Locate the cell with the specified text and output its [x, y] center coordinate. 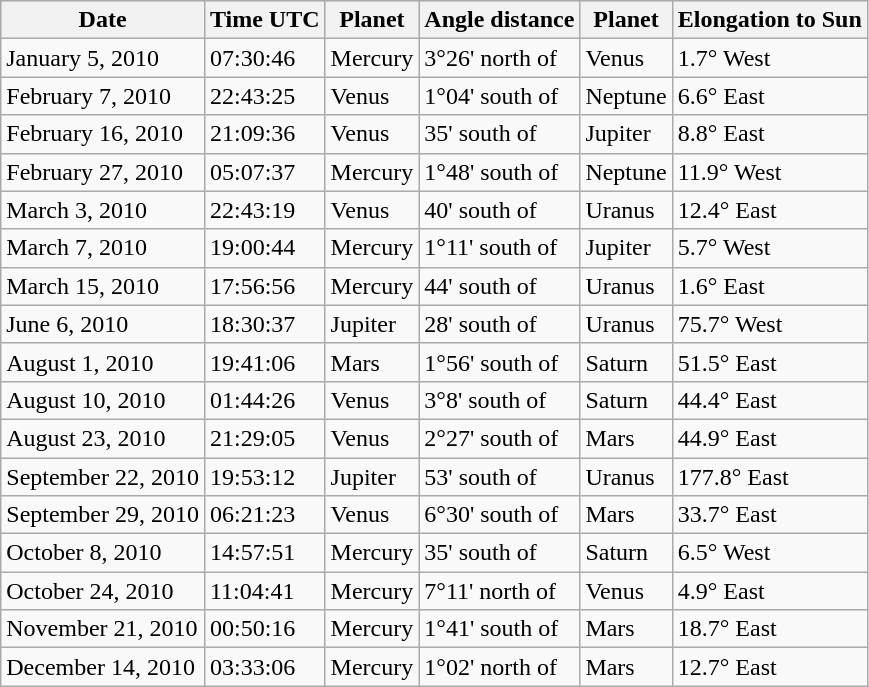
22:43:25 [264, 96]
Date [103, 20]
December 14, 2010 [103, 667]
44.9° East [770, 438]
January 5, 2010 [103, 58]
33.7° East [770, 515]
Elongation to Sun [770, 20]
18.7° East [770, 629]
6°30' south of [500, 515]
12.4° East [770, 210]
7°11' north of [500, 591]
1°41' south of [500, 629]
00:50:16 [264, 629]
Angle distance [500, 20]
14:57:51 [264, 553]
August 1, 2010 [103, 362]
51.5° East [770, 362]
6.5° West [770, 553]
53' south of [500, 477]
17:56:56 [264, 286]
12.7° East [770, 667]
Time UTC [264, 20]
44' south of [500, 286]
1°48' south of [500, 172]
1.7° West [770, 58]
March 15, 2010 [103, 286]
October 8, 2010 [103, 553]
03:33:06 [264, 667]
August 10, 2010 [103, 400]
5.7° West [770, 248]
05:07:37 [264, 172]
1.6° East [770, 286]
22:43:19 [264, 210]
March 7, 2010 [103, 248]
February 7, 2010 [103, 96]
6.6° East [770, 96]
February 27, 2010 [103, 172]
11:04:41 [264, 591]
21:29:05 [264, 438]
75.7° West [770, 324]
August 23, 2010 [103, 438]
September 22, 2010 [103, 477]
October 24, 2010 [103, 591]
19:41:06 [264, 362]
4.9° East [770, 591]
40' south of [500, 210]
1°04' south of [500, 96]
8.8° East [770, 134]
06:21:23 [264, 515]
2°27' south of [500, 438]
11.9° West [770, 172]
21:09:36 [264, 134]
June 6, 2010 [103, 324]
44.4° East [770, 400]
19:00:44 [264, 248]
07:30:46 [264, 58]
3°8' south of [500, 400]
19:53:12 [264, 477]
September 29, 2010 [103, 515]
28' south of [500, 324]
November 21, 2010 [103, 629]
1°02' north of [500, 667]
February 16, 2010 [103, 134]
3°26' north of [500, 58]
177.8° East [770, 477]
01:44:26 [264, 400]
1°56' south of [500, 362]
18:30:37 [264, 324]
March 3, 2010 [103, 210]
1°11' south of [500, 248]
